Find where the given text appears and provide that cell's center as [X, Y] coordinate. 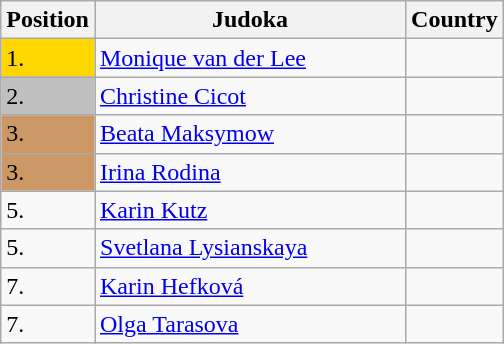
Beata Maksymow [250, 134]
Judoka [250, 20]
Country [455, 20]
Irina Rodina [250, 172]
Monique van der Lee [250, 58]
Christine Cicot [250, 96]
Olga Tarasova [250, 324]
Karin Kutz [250, 210]
Karin Hefková [250, 286]
2. [48, 96]
Position [48, 20]
Svetlana Lysianskaya [250, 248]
1. [48, 58]
